Pinpoint the cell where the given text exists, returning its (x, y) midpoint coordinate. 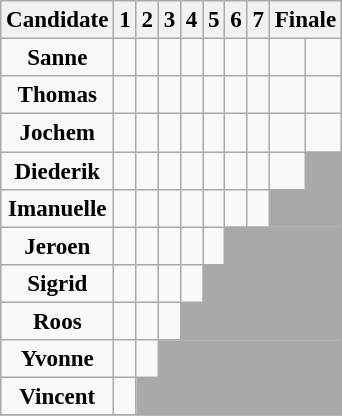
Jeroen (58, 246)
1 (125, 20)
Sigrid (58, 284)
4 (192, 20)
6 (236, 20)
Thomas (58, 95)
Candidate (58, 20)
2 (147, 20)
Sanne (58, 58)
3 (169, 20)
Vincent (58, 397)
5 (214, 20)
Roos (58, 322)
7 (258, 20)
Diederik (58, 171)
Jochem (58, 133)
Imanuelle (58, 209)
Yvonne (58, 359)
Finale (305, 20)
